Locate the cell with the specified text and output its [x, y] center coordinate. 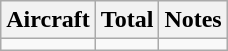
Total [127, 20]
Notes [193, 20]
Aircraft [48, 20]
